Determine the [X, Y] coordinate at the center of the cell enclosing the given text.  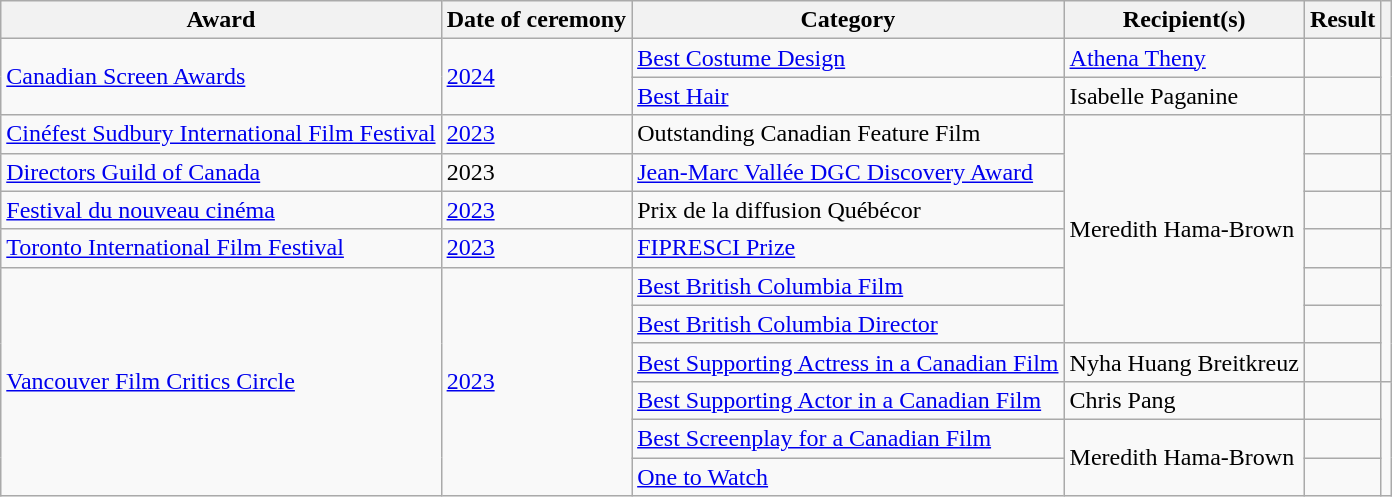
FIPRESCI Prize [848, 248]
Jean-Marc Vallée DGC Discovery Award [848, 172]
Festival du nouveau cinéma [221, 210]
Best Supporting Actress in a Canadian Film [848, 362]
Athena Theny [1184, 58]
Best Supporting Actor in a Canadian Film [848, 400]
Best British Columbia Director [848, 324]
Outstanding Canadian Feature Film [848, 134]
Result [1342, 20]
Best Hair [848, 96]
Category [848, 20]
Chris Pang [1184, 400]
One to Watch [848, 477]
Vancouver Film Critics Circle [221, 381]
Best Costume Design [848, 58]
Award [221, 20]
Date of ceremony [536, 20]
Isabelle Paganine [1184, 96]
Toronto International Film Festival [221, 248]
Cinéfest Sudbury International Film Festival [221, 134]
Recipient(s) [1184, 20]
Prix de la diffusion Québécor [848, 210]
2024 [536, 77]
Directors Guild of Canada [221, 172]
Nyha Huang Breitkreuz [1184, 362]
Canadian Screen Awards [221, 77]
Best British Columbia Film [848, 286]
Best Screenplay for a Canadian Film [848, 438]
